Scan for the cell matching the given text and deliver its (X, Y) coordinate at center. 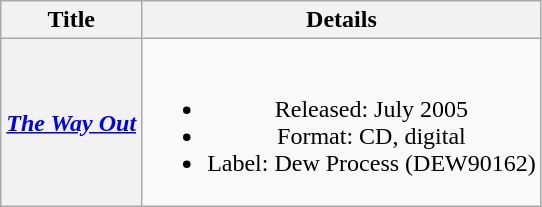
The Way Out (72, 122)
Released: July 2005Format: CD, digitalLabel: Dew Process (DEW90162) (342, 122)
Title (72, 20)
Details (342, 20)
